Pinpoint the cell where the given text exists, returning its [X, Y] midpoint coordinate. 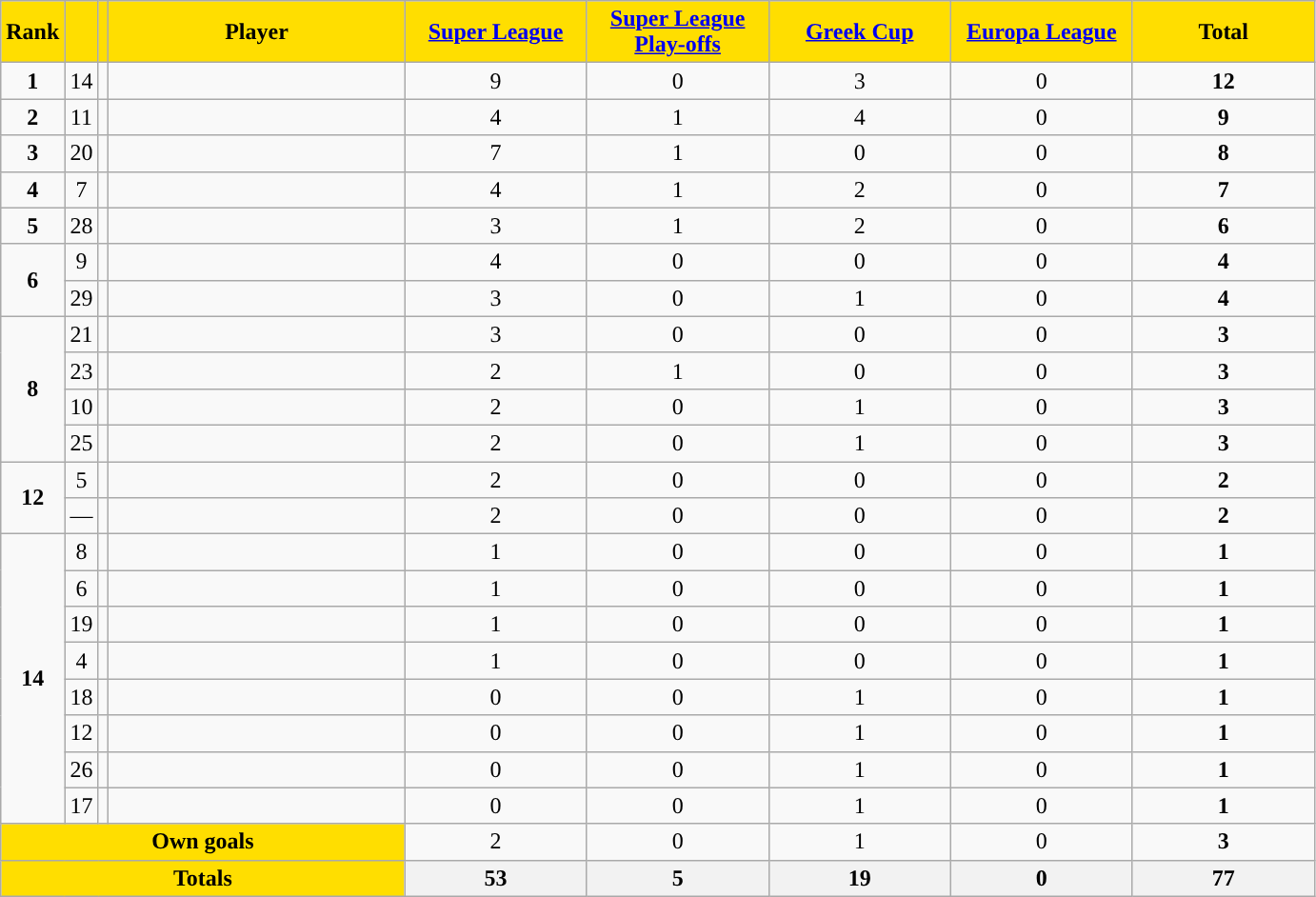
21 [82, 334]
Super League Play-offs [678, 32]
— [82, 516]
77 [1223, 878]
Player [257, 32]
Own goals [203, 842]
53 [495, 878]
Rank [32, 32]
Total [1223, 32]
Super League [495, 32]
26 [82, 769]
Greek Cup [859, 32]
Totals [203, 878]
25 [82, 443]
18 [82, 697]
29 [82, 298]
23 [82, 370]
10 [82, 407]
11 [82, 117]
20 [82, 153]
Europa League [1042, 32]
28 [82, 226]
17 [82, 806]
